Scan for the cell matching the given text and deliver its (x, y) coordinate at center. 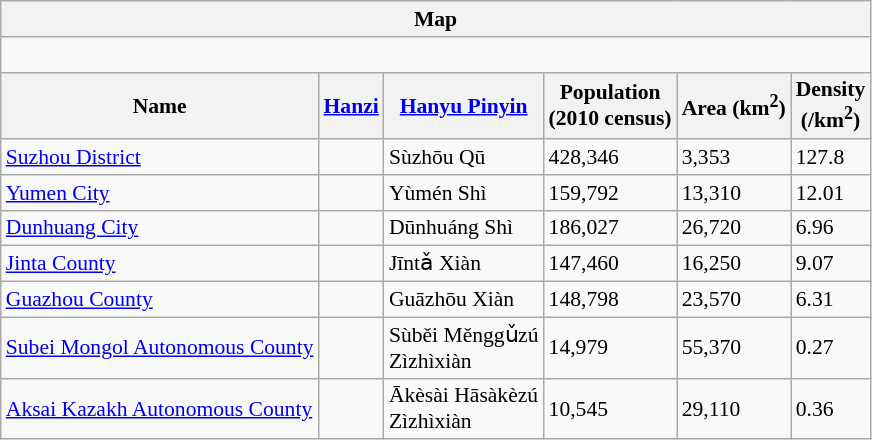
Jīntǎ Xiàn (464, 264)
0.27 (831, 348)
Yùmén Shì (464, 193)
12.01 (831, 193)
6.31 (831, 300)
Sùběi MěnggǔzúZìzhìxiàn (464, 348)
Dūnhuáng Shì (464, 228)
Dunhuang City (160, 228)
Map (436, 19)
Sùzhōu Qū (464, 157)
16,250 (734, 264)
0.36 (831, 408)
Subei Mongol Autonomous County (160, 348)
Area (km2) (734, 106)
23,570 (734, 300)
Ākèsài HāsàkèzúZìzhìxiàn (464, 408)
148,798 (610, 300)
428,346 (610, 157)
26,720 (734, 228)
3,353 (734, 157)
Hanyu Pinyin (464, 106)
9.07 (831, 264)
10,545 (610, 408)
147,460 (610, 264)
Jinta County (160, 264)
Name (160, 106)
Population(2010 census) (610, 106)
Guāzhōu Xiàn (464, 300)
13,310 (734, 193)
29,110 (734, 408)
Aksai Kazakh Autonomous County (160, 408)
Suzhou District (160, 157)
6.96 (831, 228)
55,370 (734, 348)
127.8 (831, 157)
Density(/km2) (831, 106)
159,792 (610, 193)
14,979 (610, 348)
186,027 (610, 228)
Guazhou County (160, 300)
Yumen City (160, 193)
Hanzi (352, 106)
